For the text-containing cell, return its midpoint in [x, y] coordinate format. 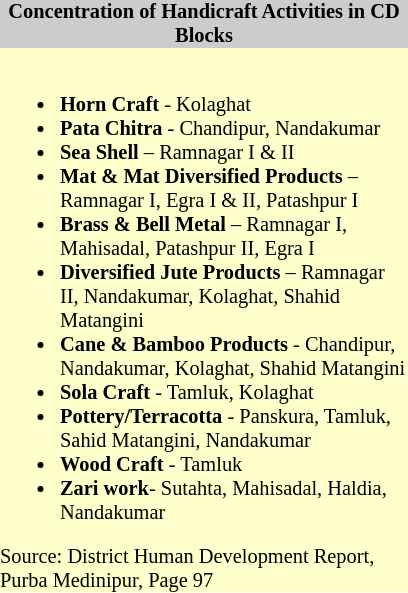
Concentration of Handicraft Activities in CD Blocks [204, 24]
